Return [x, y] of the center of cell containing provided text 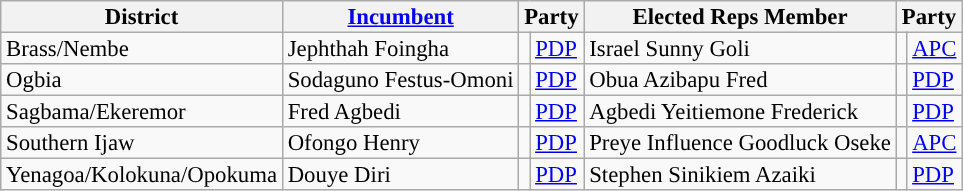
Incumbent [400, 17]
Stephen Sinikiem Azaiki [740, 175]
Obua Azibapu Fred [740, 80]
Sodaguno Festus-Omoni [400, 80]
Yenagoa/Kolokuna/Opokuma [142, 175]
Ofongo Henry [400, 143]
Ogbia [142, 80]
Agbedi Yeitiemone Frederick [740, 112]
Elected Reps Member [740, 17]
Douye Diri [400, 175]
Fred Agbedi [400, 112]
Brass/Nembe [142, 49]
Israel Sunny Goli [740, 49]
Preye Influence Goodluck Oseke [740, 143]
Sagbama/Ekeremor [142, 112]
Southern Ijaw [142, 143]
District [142, 17]
Jephthah Foingha [400, 49]
